Detect which cell encompasses the target text, then output its (x, y) center coordinate. 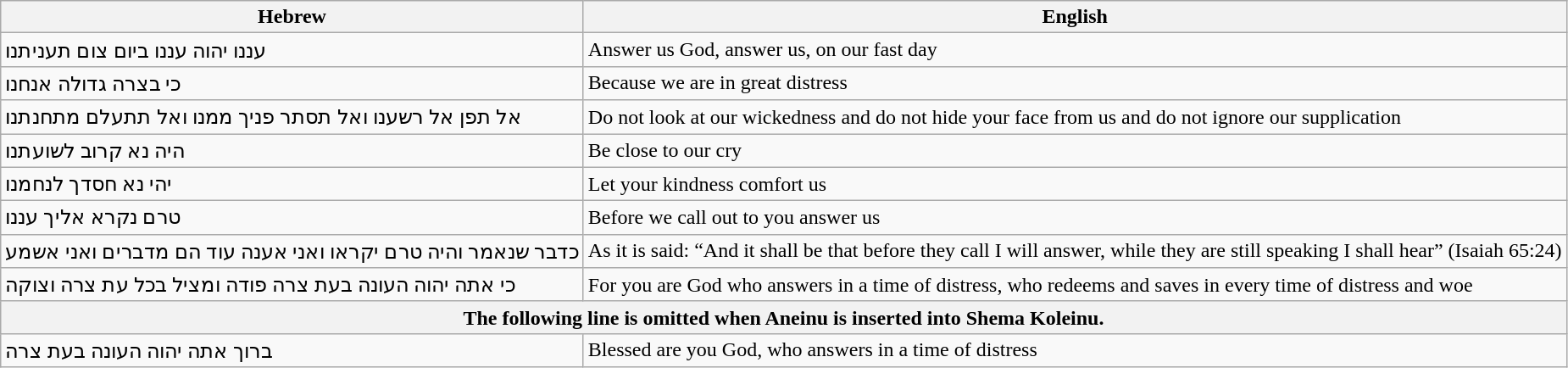
כדבר שנאמר והיה טרם יקראו ואני אענה עוד הם מדברים ואני אשמע (292, 251)
For you are God who answers in a time of distress, who redeems and saves in every time of distress and woe (1075, 285)
ברוך אתה יהוה העונה בעת צרה (292, 350)
אל תפן אל רשענו ואל תסתר פניך ממנו ואל תתעלם מתחנתנו (292, 117)
היה נא קרוב לשועתנו (292, 151)
Do not look at our wickedness and do not hide your face from us and do not ignore our supplication (1075, 117)
יהי נא חסדך לנחמנו (292, 184)
English (1075, 17)
Because we are in great distress (1075, 83)
Before we call out to you answer us (1075, 218)
Let your kindness comfort us (1075, 184)
Be close to our cry (1075, 151)
טרם נקרא אליך עננו (292, 218)
Blessed are you God, who answers in a time of distress (1075, 350)
כי אתה יהוה העונה בעת צרה פודה ומציל בכל עת צרה וצוקה (292, 285)
כי בצרה גדולה אנחנו (292, 83)
As it is said: “And it shall be that before they call I will answer, while they are still speaking I shall hear” (Isaiah 65:24) (1075, 251)
Hebrew (292, 17)
עננו יהוה עננו ביום צום תעניתנו (292, 50)
The following line is omitted when Aneinu is inserted into Shema Koleinu. (783, 317)
Answer us God, answer us, on our fast day (1075, 50)
